Scan for the cell matching the given text and deliver its (X, Y) coordinate at center. 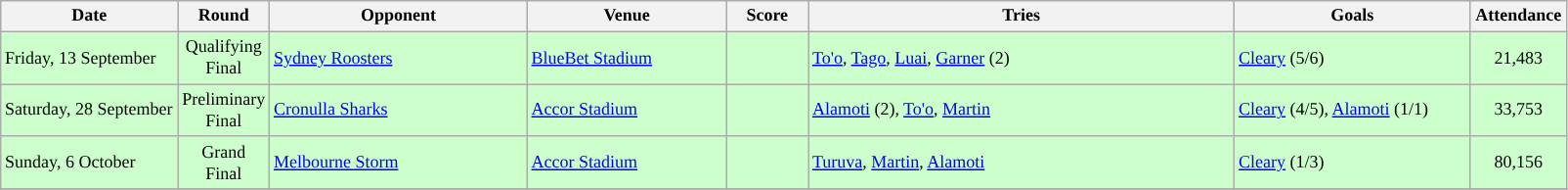
Goals (1353, 16)
Friday, 13 September (90, 58)
21,483 (1519, 58)
Cleary (1/3) (1353, 163)
Cleary (4/5), Alamoti (1/1) (1353, 111)
Date (90, 16)
Turuva, Martin, Alamoti (1022, 163)
BlueBet Stadium (627, 58)
80,156 (1519, 163)
Alamoti (2), To'o, Martin (1022, 111)
Venue (627, 16)
Sydney Roosters (399, 58)
Grand Final (224, 163)
Cronulla Sharks (399, 111)
Saturday, 28 September (90, 111)
Attendance (1519, 16)
Round (224, 16)
Cleary (5/6) (1353, 58)
Sunday, 6 October (90, 163)
Melbourne Storm (399, 163)
Qualifying Final (224, 58)
Opponent (399, 16)
Tries (1022, 16)
To'o, Tago, Luai, Garner (2) (1022, 58)
Preliminary Final (224, 111)
33,753 (1519, 111)
Score (767, 16)
